Scan for the cell matching the given text and deliver its (X, Y) coordinate at center. 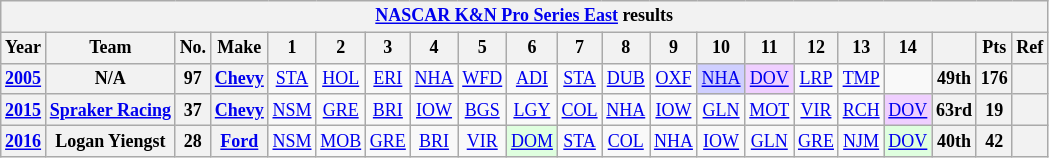
2016 (24, 140)
MOT (770, 110)
4 (434, 48)
MOB (341, 140)
NJM (861, 140)
11 (770, 48)
97 (192, 78)
ERI (388, 78)
Year (24, 48)
63rd (954, 110)
6 (532, 48)
8 (626, 48)
2005 (24, 78)
9 (674, 48)
Pts (994, 48)
LRP (816, 78)
WFD (482, 78)
1 (292, 48)
LGY (532, 110)
DOM (532, 140)
3 (388, 48)
No. (192, 48)
OXF (674, 78)
14 (908, 48)
2 (341, 48)
Spraker Racing (110, 110)
Team (110, 48)
ADI (532, 78)
NASCAR K&N Pro Series East results (524, 16)
5 (482, 48)
BGS (482, 110)
Make (239, 48)
TMP (861, 78)
28 (192, 140)
42 (994, 140)
DUB (626, 78)
37 (192, 110)
Ford (239, 140)
176 (994, 78)
49th (954, 78)
12 (816, 48)
10 (721, 48)
2015 (24, 110)
N/A (110, 78)
RCH (861, 110)
40th (954, 140)
19 (994, 110)
Logan Yiengst (110, 140)
HOL (341, 78)
13 (861, 48)
7 (580, 48)
Ref (1030, 48)
